From the cell containing the given text, extract its center point as (X, Y) coordinate. 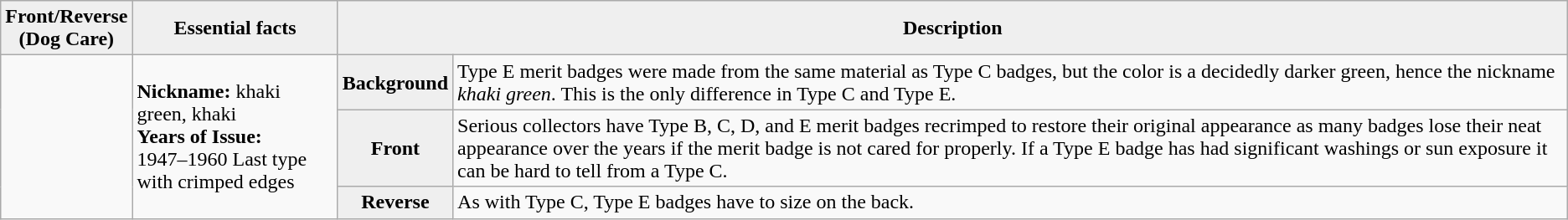
Nickname: khaki green, khaki Years of Issue: 1947–1960 Last type with crimped edges (235, 137)
Reverse (395, 202)
Description (952, 28)
Front (395, 148)
Front/Reverse(Dog Care) (67, 28)
Background (395, 82)
As with Type C, Type E badges have to size on the back. (1010, 202)
Essential facts (235, 28)
